Detect which cell encompasses the target text, then output its [X, Y] center coordinate. 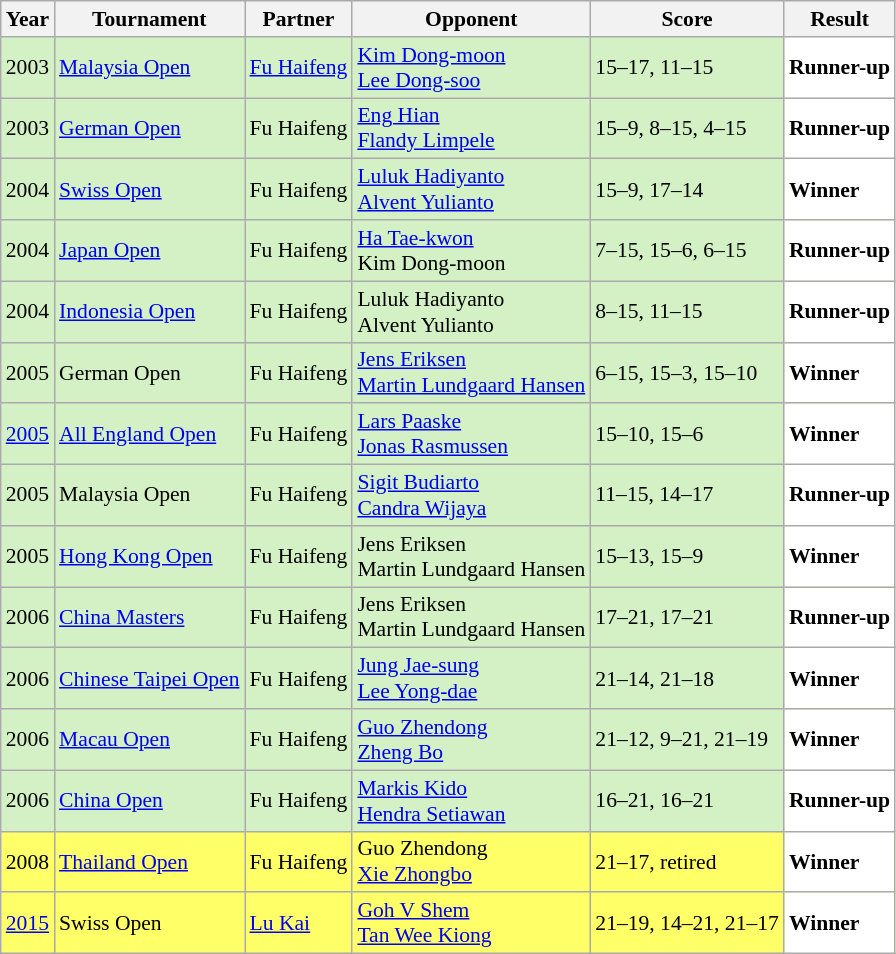
Lars Paaske Jonas Rasmussen [471, 434]
17–21, 17–21 [687, 618]
Opponent [471, 19]
15–9, 17–14 [687, 190]
Chinese Taipei Open [149, 678]
Sigit Budiarto Candra Wijaya [471, 496]
15–9, 8–15, 4–15 [687, 128]
21–14, 21–18 [687, 678]
2008 [28, 862]
11–15, 14–17 [687, 496]
8–15, 11–15 [687, 312]
21–12, 9–21, 21–19 [687, 740]
Eng Hian Flandy Limpele [471, 128]
Macau Open [149, 740]
China Open [149, 800]
Guo Zhendong Xie Zhongbo [471, 862]
7–15, 15–6, 6–15 [687, 250]
All England Open [149, 434]
Hong Kong Open [149, 556]
Guo Zhendong Zheng Bo [471, 740]
21–19, 14–21, 21–17 [687, 924]
21–17, retired [687, 862]
Goh V Shem Tan Wee Kiong [471, 924]
6–15, 15–3, 15–10 [687, 372]
Tournament [149, 19]
15–10, 15–6 [687, 434]
15–17, 11–15 [687, 68]
Jung Jae-sung Lee Yong-dae [471, 678]
Result [840, 19]
Year [28, 19]
Lu Kai [298, 924]
Japan Open [149, 250]
Partner [298, 19]
2015 [28, 924]
Indonesia Open [149, 312]
Ha Tae-kwon Kim Dong-moon [471, 250]
Kim Dong-moon Lee Dong-soo [471, 68]
16–21, 16–21 [687, 800]
Markis Kido Hendra Setiawan [471, 800]
15–13, 15–9 [687, 556]
Score [687, 19]
Thailand Open [149, 862]
China Masters [149, 618]
